Detect which cell encompasses the target text, then output its (X, Y) center coordinate. 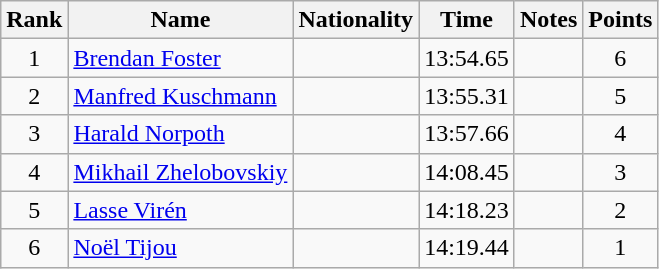
Points (620, 20)
Name (180, 20)
Nationality (356, 20)
Mikhail Zhelobovskiy (180, 172)
Harald Norpoth (180, 134)
14:18.23 (467, 210)
13:54.65 (467, 58)
Manfred Kuschmann (180, 96)
13:55.31 (467, 96)
14:08.45 (467, 172)
14:19.44 (467, 248)
Notes (548, 20)
Noël Tijou (180, 248)
13:57.66 (467, 134)
Rank (34, 20)
Brendan Foster (180, 58)
Lasse Virén (180, 210)
Time (467, 20)
